Output the (X, Y) coordinate of the center of the cell containing the given text.  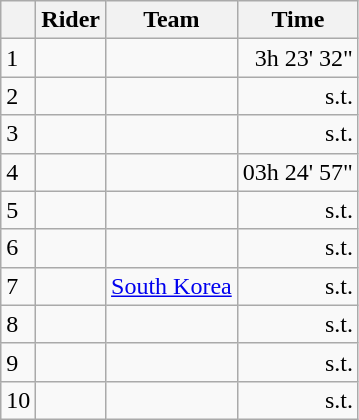
Time (298, 20)
South Korea (172, 286)
6 (18, 248)
4 (18, 172)
Rider (71, 20)
3 (18, 134)
7 (18, 286)
5 (18, 210)
1 (18, 58)
2 (18, 96)
3h 23' 32" (298, 58)
Team (172, 20)
8 (18, 324)
03h 24' 57" (298, 172)
9 (18, 362)
10 (18, 400)
